Provide the [X, Y] coordinate of the cell's center where the given text is located.  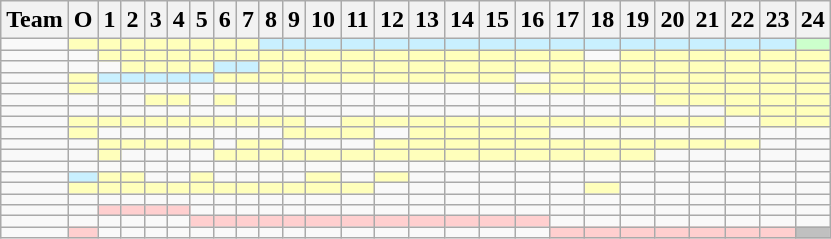
23 [778, 20]
21 [708, 20]
24 [812, 20]
Team [35, 20]
4 [178, 20]
22 [742, 20]
15 [498, 20]
2 [132, 20]
20 [672, 20]
16 [532, 20]
12 [392, 20]
6 [224, 20]
14 [462, 20]
1 [110, 20]
O [83, 20]
10 [324, 20]
5 [202, 20]
19 [638, 20]
11 [358, 20]
8 [270, 20]
13 [426, 20]
9 [294, 20]
17 [568, 20]
18 [602, 20]
7 [248, 20]
3 [156, 20]
